Return the (X, Y) coordinate for the center point of the cell that contains the specified text.  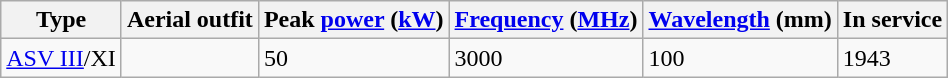
3000 (546, 58)
Peak power (kW) (354, 20)
Wavelength (mm) (740, 20)
Frequency (MHz) (546, 20)
Type (62, 20)
In service (892, 20)
50 (354, 58)
100 (740, 58)
Aerial outfit (190, 20)
ASV III/XI (62, 58)
1943 (892, 58)
